From the cell containing the given text, extract its center point as [X, Y] coordinate. 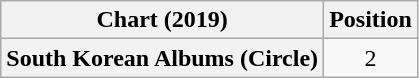
Chart (2019) [162, 20]
2 [371, 58]
South Korean Albums (Circle) [162, 58]
Position [371, 20]
